Determine the [x, y] coordinate at the center of the cell enclosing the given text.  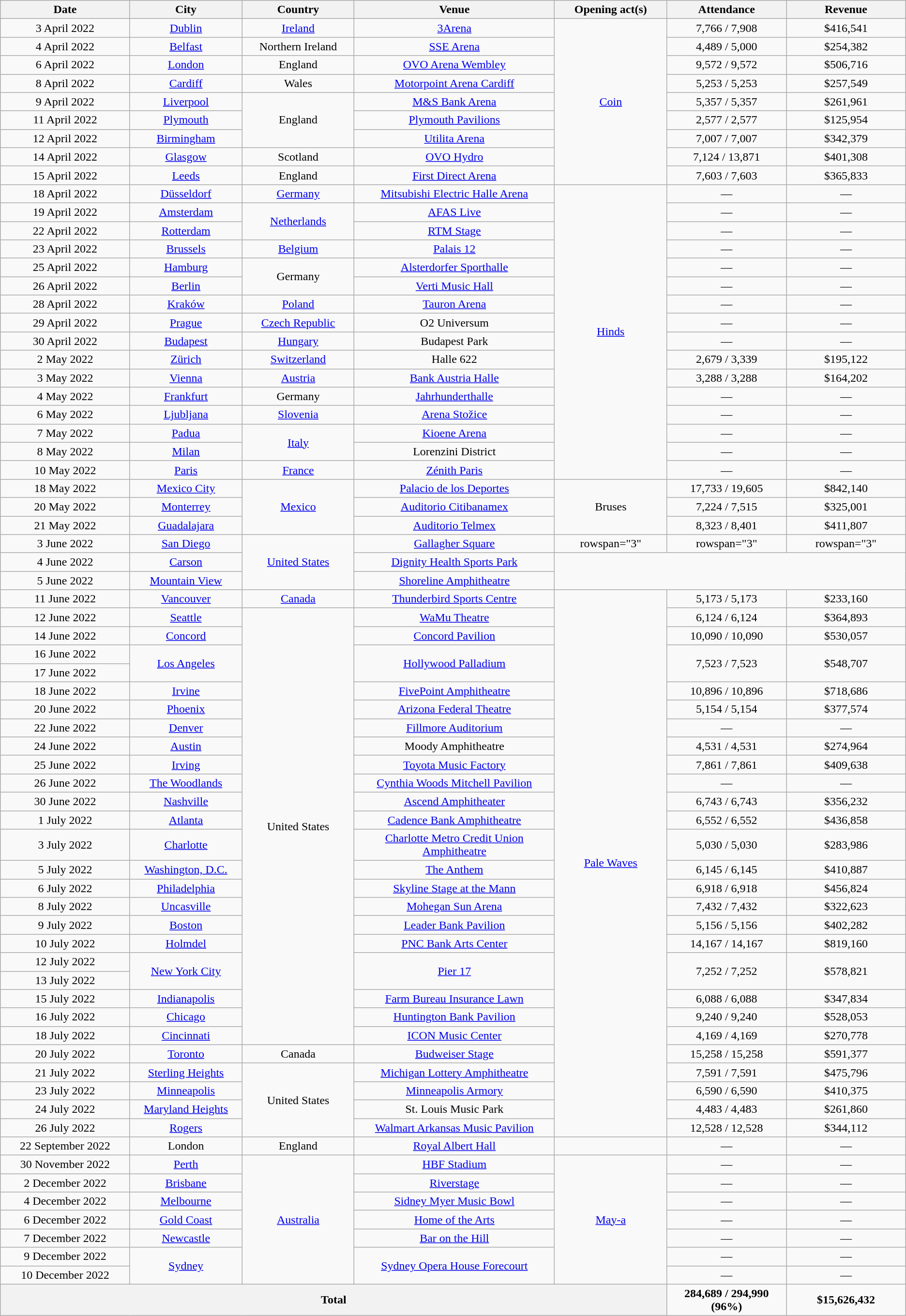
Farm Bureau Insurance Lawn [454, 999]
7,432 / 7,432 [727, 907]
1 July 2022 [65, 820]
Bruses [611, 507]
7,591 / 7,591 [727, 1072]
12 June 2022 [65, 617]
Jahrhunderthalle [454, 396]
4 June 2022 [65, 562]
Palais 12 [454, 249]
New York City [186, 971]
7,252 / 7,252 [727, 971]
$125,954 [846, 120]
4,169 / 4,169 [727, 1035]
Plymouth [186, 120]
28 April 2022 [65, 304]
8 April 2022 [65, 83]
Boston [186, 925]
15 July 2022 [65, 999]
Auditorio Citibanamex [454, 507]
Switzerland [298, 359]
$819,160 [846, 943]
Brisbane [186, 1183]
Philadelphia [186, 888]
Alsterdorfer Sporthalle [454, 268]
6,743 / 6,743 [727, 801]
$322,623 [846, 907]
Vienna [186, 378]
HBF Stadium [454, 1165]
14 June 2022 [65, 636]
Home of the Arts [454, 1220]
Sydney Opera House Forecourt [454, 1266]
$416,541 [846, 28]
Pale Waves [611, 863]
OVO Arena Wembley [454, 65]
SSE Arena [454, 46]
12 July 2022 [65, 962]
Minneapolis [186, 1091]
$233,160 [846, 599]
Rotterdam [186, 231]
$591,377 [846, 1054]
Birmingham [186, 138]
7,224 / 7,515 [727, 507]
Date [65, 10]
22 April 2022 [65, 231]
Milan [186, 451]
20 July 2022 [65, 1054]
Kraków [186, 304]
Ljubljana [186, 415]
San Diego [186, 544]
6,590 / 6,590 [727, 1091]
Motorpoint Arena Cardiff [454, 83]
Arena Stožice [454, 415]
7,007 / 7,007 [727, 138]
Frankfurt [186, 396]
6,145 / 6,145 [727, 870]
5 July 2022 [65, 870]
Venue [454, 10]
$528,053 [846, 1017]
4,483 / 4,483 [727, 1109]
O2 Universum [454, 323]
11 April 2022 [65, 120]
16 June 2022 [65, 654]
Lorenzini District [454, 451]
Auditorio Telmex [454, 525]
Dignity Health Sports Park [454, 562]
26 June 2022 [65, 783]
3,288 / 3,288 [727, 378]
Cardiff [186, 83]
WaMu Theatre [454, 617]
Newcastle [186, 1238]
Cadence Bank Amphitheatre [454, 820]
3 April 2022 [65, 28]
4,489 / 5,000 [727, 46]
Dublin [186, 28]
St. Louis Music Park [454, 1109]
18 June 2022 [65, 691]
Sidney Myer Music Bowl [454, 1201]
AFAS Live [454, 212]
Ireland [298, 28]
Opening act(s) [611, 10]
Concord Pavilion [454, 636]
10 December 2022 [65, 1275]
10,896 / 10,896 [727, 691]
Phoenix [186, 709]
9 December 2022 [65, 1256]
$436,858 [846, 820]
Charlotte [186, 845]
Padua [186, 433]
City [186, 10]
9,572 / 9,572 [727, 65]
8,323 / 8,401 [727, 525]
Charlotte Metro Credit Union Amphitheatre [454, 845]
ICON Music Center [454, 1035]
25 June 2022 [65, 764]
Glasgow [186, 157]
Belfast [186, 46]
14,167 / 14,167 [727, 943]
7,766 / 7,908 [727, 28]
Country [298, 10]
$402,282 [846, 925]
2 December 2022 [65, 1183]
$365,833 [846, 175]
17 June 2022 [65, 673]
$274,964 [846, 746]
10 May 2022 [65, 470]
Mexico [298, 507]
Rogers [186, 1128]
Northern Ireland [298, 46]
2 May 2022 [65, 359]
Hollywood Palladium [454, 663]
Mountain View [186, 581]
Liverpool [186, 102]
$401,308 [846, 157]
First Direct Arena [454, 175]
RTM Stage [454, 231]
Irving [186, 764]
15 April 2022 [65, 175]
Riverstage [454, 1183]
2,577 / 2,577 [727, 120]
$347,834 [846, 999]
Bar on the Hill [454, 1238]
$325,001 [846, 507]
Hungary [298, 341]
12,528 / 12,528 [727, 1128]
$530,057 [846, 636]
$410,887 [846, 870]
$456,824 [846, 888]
Budweiser Stage [454, 1054]
PNC Bank Arts Center [454, 943]
Scotland [298, 157]
30 November 2022 [65, 1165]
Huntington Bank Pavilion [454, 1017]
The Anthem [454, 870]
Walmart Arkansas Music Pavilion [454, 1128]
Perth [186, 1165]
16 July 2022 [65, 1017]
Revenue [846, 10]
7,523 / 7,523 [727, 663]
Melbourne [186, 1201]
Paris [186, 470]
Berlin [186, 286]
Royal Albert Hall [454, 1146]
Toyota Music Factory [454, 764]
$344,112 [846, 1128]
Uncasville [186, 907]
Chicago [186, 1017]
Nashville [186, 801]
Australia [298, 1220]
Seattle [186, 617]
5,154 / 5,154 [727, 709]
$578,821 [846, 971]
6 April 2022 [65, 65]
Washington, D.C. [186, 870]
5,253 / 5,253 [727, 83]
Carson [186, 562]
Budapest [186, 341]
5,357 / 5,357 [727, 102]
$164,202 [846, 378]
Austria [298, 378]
6,124 / 6,124 [727, 617]
11 June 2022 [65, 599]
M&S Bank Arena [454, 102]
FivePoint Amphitheatre [454, 691]
6,918 / 6,918 [727, 888]
$475,796 [846, 1072]
Poland [298, 304]
12 April 2022 [65, 138]
Maryland Heights [186, 1109]
$261,961 [846, 102]
Shoreline Amphitheatre [454, 581]
8 May 2022 [65, 451]
14 April 2022 [65, 157]
Düsseldorf [186, 194]
20 May 2022 [65, 507]
6,552 / 6,552 [727, 820]
3Arena [454, 28]
Leader Bank Pavilion [454, 925]
Coin [611, 102]
4,531 / 4,531 [727, 746]
Gold Coast [186, 1220]
4 May 2022 [65, 396]
5 June 2022 [65, 581]
3 July 2022 [65, 845]
15,258 / 15,258 [727, 1054]
$411,807 [846, 525]
Italy [298, 442]
Fillmore Auditorium [454, 728]
France [298, 470]
$506,716 [846, 65]
$548,707 [846, 663]
Monterrey [186, 507]
$261,860 [846, 1109]
Belgium [298, 249]
Netherlands [298, 221]
Plymouth Pavilions [454, 120]
Budapest Park [454, 341]
26 July 2022 [65, 1128]
25 April 2022 [65, 268]
Prague [186, 323]
$195,122 [846, 359]
7,603 / 7,603 [727, 175]
5,156 / 5,156 [727, 925]
Palacio de los Deportes [454, 488]
Wales [298, 83]
7,124 / 13,871 [727, 157]
$364,893 [846, 617]
9,240 / 9,240 [727, 1017]
24 July 2022 [65, 1109]
Bank Austria Halle [454, 378]
$377,574 [846, 709]
Brussels [186, 249]
4 December 2022 [65, 1201]
284,689 / 294,990 (96%) [727, 1300]
22 September 2022 [65, 1146]
Zénith Paris [454, 470]
$342,379 [846, 138]
9 July 2022 [65, 925]
Tauron Arena [454, 304]
$842,140 [846, 488]
Denver [186, 728]
Mitsubishi Electric Halle Arena [454, 194]
19 April 2022 [65, 212]
18 May 2022 [65, 488]
23 April 2022 [65, 249]
7,861 / 7,861 [727, 764]
Cynthia Woods Mitchell Pavilion [454, 783]
21 May 2022 [65, 525]
Amsterdam [186, 212]
Hamburg [186, 268]
Irvine [186, 691]
Sydney [186, 1266]
OVO Hydro [454, 157]
29 April 2022 [65, 323]
Michigan Lottery Amphitheatre [454, 1072]
2,679 / 3,339 [727, 359]
Czech Republic [298, 323]
18 April 2022 [65, 194]
Atlanta [186, 820]
Skyline Stage at the Mann [454, 888]
3 June 2022 [65, 544]
Minneapolis Armory [454, 1091]
Total [334, 1300]
24 June 2022 [65, 746]
Concord [186, 636]
8 July 2022 [65, 907]
Leeds [186, 175]
Mohegan Sun Arena [454, 907]
6 May 2022 [65, 415]
3 May 2022 [65, 378]
The Woodlands [186, 783]
17,733 / 19,605 [727, 488]
Slovenia [298, 415]
6 December 2022 [65, 1220]
Verti Music Hall [454, 286]
$410,375 [846, 1091]
$254,382 [846, 46]
Hinds [611, 332]
$718,686 [846, 691]
5,030 / 5,030 [727, 845]
Utilita Arena [454, 138]
30 April 2022 [65, 341]
Attendance [727, 10]
Zürich [186, 359]
Los Angeles [186, 663]
Mexico City [186, 488]
6,088 / 6,088 [727, 999]
23 July 2022 [65, 1091]
Indianapolis [186, 999]
Kioene Arena [454, 433]
6 July 2022 [65, 888]
Toronto [186, 1054]
7 May 2022 [65, 433]
Cincinnati [186, 1035]
May-a [611, 1220]
Pier 17 [454, 971]
Guadalajara [186, 525]
Ascend Amphitheater [454, 801]
13 July 2022 [65, 980]
Vancouver [186, 599]
4 April 2022 [65, 46]
Sterling Heights [186, 1072]
21 July 2022 [65, 1072]
10 July 2022 [65, 943]
22 June 2022 [65, 728]
9 April 2022 [65, 102]
26 April 2022 [65, 286]
5,173 / 5,173 [727, 599]
Austin [186, 746]
$283,986 [846, 845]
Moody Amphitheatre [454, 746]
Gallagher Square [454, 544]
Halle 622 [454, 359]
$270,778 [846, 1035]
30 June 2022 [65, 801]
$257,549 [846, 83]
$356,232 [846, 801]
Thunderbird Sports Centre [454, 599]
Arizona Federal Theatre [454, 709]
7 December 2022 [65, 1238]
Holmdel [186, 943]
10,090 / 10,090 [727, 636]
$409,638 [846, 764]
20 June 2022 [65, 709]
18 July 2022 [65, 1035]
$15,626,432 [846, 1300]
